Locate the cell with the specified text and output its (x, y) center coordinate. 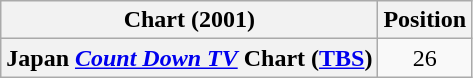
26 (425, 58)
Chart (2001) (190, 20)
Japan Count Down TV Chart (TBS) (190, 58)
Position (425, 20)
